Identify which cell holds the provided text, then report its [x, y] central coordinate. 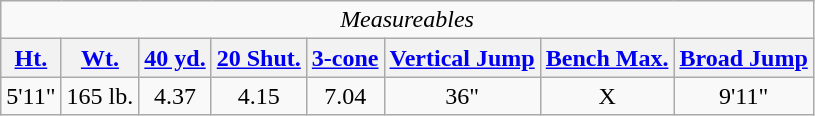
Broad Jump [744, 58]
20 Shut. [258, 58]
Measureables [408, 20]
165 lb. [100, 96]
4.37 [175, 96]
9'11" [744, 96]
3-cone [345, 58]
40 yd. [175, 58]
4.15 [258, 96]
Wt. [100, 58]
X [607, 96]
36" [462, 96]
Ht. [31, 58]
7.04 [345, 96]
5'11" [31, 96]
Vertical Jump [462, 58]
Bench Max. [607, 58]
